Scan for the cell matching the given text and deliver its (X, Y) coordinate at center. 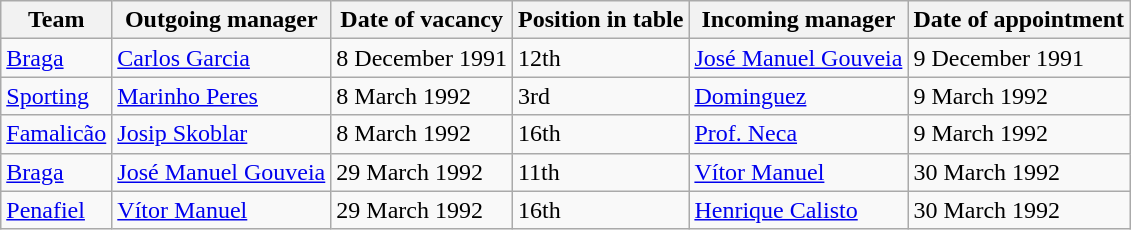
Marinho Peres (222, 96)
Prof. Neca (798, 134)
Team (56, 20)
Incoming manager (798, 20)
Date of vacancy (422, 20)
Date of appointment (1019, 20)
9 December 1991 (1019, 58)
Outgoing manager (222, 20)
Josip Skoblar (222, 134)
8 December 1991 (422, 58)
3rd (600, 96)
Sporting (56, 96)
Carlos Garcia (222, 58)
Position in table (600, 20)
Henrique Calisto (798, 210)
11th (600, 172)
Penafiel (56, 210)
12th (600, 58)
Dominguez (798, 96)
Famalicão (56, 134)
